Pinpoint the cell where the given text exists, returning its (x, y) midpoint coordinate. 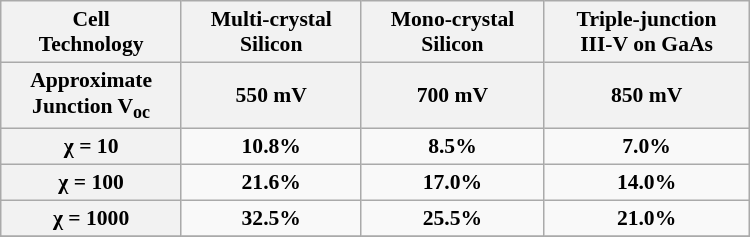
χ = 10 (92, 147)
32.5% (271, 218)
8.5% (452, 147)
25.5% (452, 218)
χ = 100 (92, 183)
550 mV (271, 96)
21.6% (271, 183)
Mono-crystalSilicon (452, 32)
ApproximateJunction Voc (92, 96)
7.0% (646, 147)
700 mV (452, 96)
10.8% (271, 147)
χ = 1000 (92, 218)
CellTechnology (92, 32)
14.0% (646, 183)
Multi-crystalSilicon (271, 32)
850 mV (646, 96)
17.0% (452, 183)
Triple-junctionIII-V on GaAs (646, 32)
21.0% (646, 218)
